Scan for the cell matching the given text and deliver its (x, y) coordinate at center. 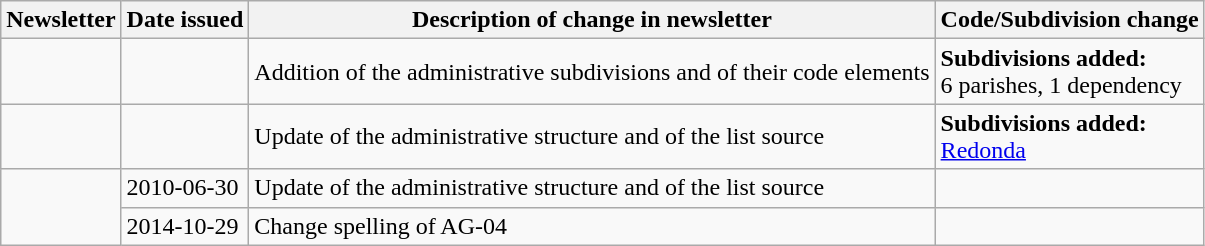
Addition of the administrative subdivisions and of their code elements (592, 72)
Code/Subdivision change (1070, 20)
Newsletter (61, 20)
Subdivisions added: 6 parishes, 1 dependency (1070, 72)
Description of change in newsletter (592, 20)
2010-06-30 (185, 188)
Date issued (185, 20)
2014-10-29 (185, 226)
Change spelling of AG-04 (592, 226)
Subdivisions added: Redonda (1070, 136)
